For the text-containing cell, return its midpoint in [x, y] coordinate format. 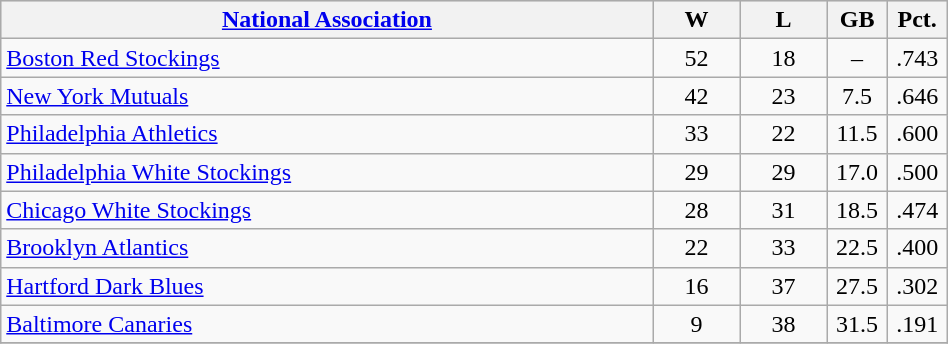
New York Mutuals [327, 96]
38 [784, 324]
Boston Red Stockings [327, 58]
National Association [327, 20]
16 [696, 286]
Philadelphia Athletics [327, 134]
Hartford Dark Blues [327, 286]
.400 [917, 248]
.191 [917, 324]
42 [696, 96]
52 [696, 58]
.302 [917, 286]
28 [696, 210]
37 [784, 286]
7.5 [857, 96]
9 [696, 324]
.600 [917, 134]
.500 [917, 172]
18.5 [857, 210]
Philadelphia White Stockings [327, 172]
L [784, 20]
Pct. [917, 20]
18 [784, 58]
GB [857, 20]
W [696, 20]
11.5 [857, 134]
31.5 [857, 324]
– [857, 58]
.743 [917, 58]
.646 [917, 96]
23 [784, 96]
17.0 [857, 172]
31 [784, 210]
27.5 [857, 286]
Chicago White Stockings [327, 210]
Baltimore Canaries [327, 324]
.474 [917, 210]
22.5 [857, 248]
Brooklyn Atlantics [327, 248]
